Provide the (x, y) coordinate of the cell's center where the given text is located.  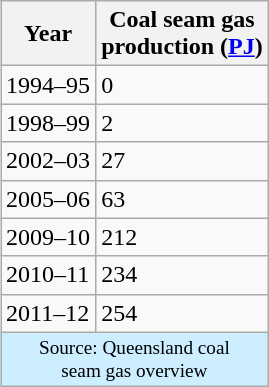
234 (182, 275)
2005–06 (48, 199)
Year (48, 34)
2009–10 (48, 237)
0 (182, 85)
2 (182, 123)
2002–03 (48, 161)
63 (182, 199)
Coal seam gasproduction (PJ) (182, 34)
2011–12 (48, 313)
1998–99 (48, 123)
Source: Queensland coalseam gas overview (135, 359)
2010–11 (48, 275)
212 (182, 237)
1994–95 (48, 85)
27 (182, 161)
254 (182, 313)
